Return [x, y] of the center of cell containing provided text 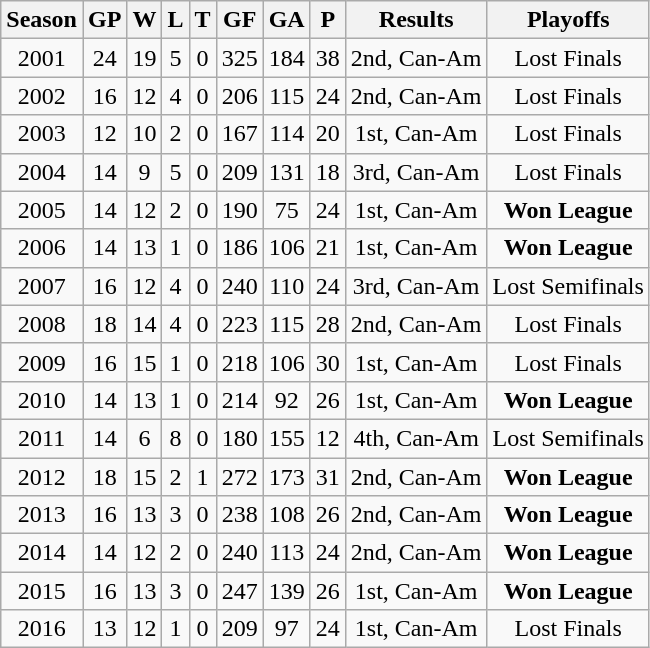
92 [286, 400]
155 [286, 438]
31 [328, 477]
108 [286, 515]
P [328, 20]
113 [286, 553]
Season [42, 20]
28 [328, 324]
6 [144, 438]
110 [286, 286]
T [202, 20]
214 [240, 400]
272 [240, 477]
2001 [42, 58]
2015 [42, 591]
75 [286, 210]
2004 [42, 172]
2003 [42, 134]
218 [240, 362]
21 [328, 248]
238 [240, 515]
2009 [42, 362]
2002 [42, 96]
190 [240, 210]
9 [144, 172]
223 [240, 324]
325 [240, 58]
2014 [42, 553]
184 [286, 58]
30 [328, 362]
139 [286, 591]
97 [286, 629]
2008 [42, 324]
206 [240, 96]
8 [176, 438]
GA [286, 20]
4th, Can-Am [416, 438]
167 [240, 134]
Playoffs [568, 20]
38 [328, 58]
19 [144, 58]
114 [286, 134]
131 [286, 172]
186 [240, 248]
2011 [42, 438]
247 [240, 591]
20 [328, 134]
L [176, 20]
10 [144, 134]
2012 [42, 477]
2016 [42, 629]
2010 [42, 400]
Results [416, 20]
2007 [42, 286]
W [144, 20]
180 [240, 438]
2013 [42, 515]
GF [240, 20]
2006 [42, 248]
173 [286, 477]
GP [104, 20]
2005 [42, 210]
